From the cell containing the given text, extract its center point as (x, y) coordinate. 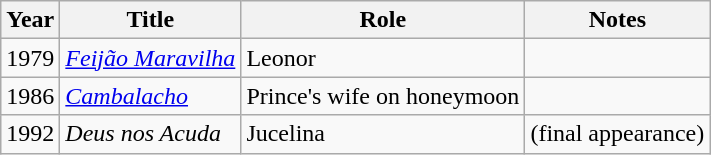
1986 (30, 96)
1992 (30, 134)
Role (383, 20)
Feijão Maravilha (150, 58)
Title (150, 20)
Year (30, 20)
Jucelina (383, 134)
Deus nos Acuda (150, 134)
Leonor (383, 58)
Prince's wife on honeymoon (383, 96)
Notes (618, 20)
1979 (30, 58)
Cambalacho (150, 96)
(final appearance) (618, 134)
